Detect which cell encompasses the target text, then output its (X, Y) center coordinate. 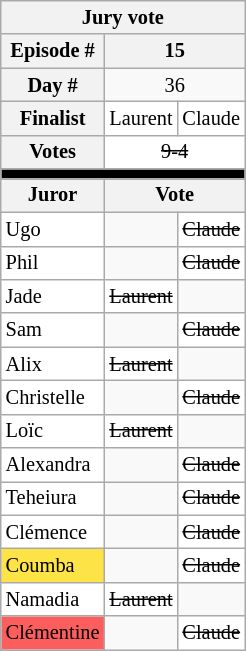
Vote (174, 195)
Sam (53, 330)
36 (174, 85)
Alexandra (53, 465)
Votes (53, 152)
Episode # (53, 51)
Phil (53, 263)
Jury vote (123, 17)
Clémentine (53, 633)
Teheiura (53, 498)
Juror (53, 195)
Ugo (53, 229)
Christelle (53, 397)
15 (174, 51)
Jade (53, 296)
Namadia (53, 599)
Alix (53, 364)
Clémence (53, 532)
Loïc (53, 431)
Finalist (53, 118)
9-4 (174, 152)
Day # (53, 85)
Coumba (53, 565)
